Find where the given text appears and provide that cell's center as (X, Y) coordinate. 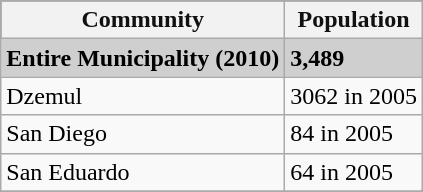
84 in 2005 (354, 134)
3062 in 2005 (354, 96)
Entire Municipality (2010) (143, 58)
Community (143, 20)
Population (354, 20)
San Eduardo (143, 172)
3,489 (354, 58)
San Diego (143, 134)
Dzemul (143, 96)
64 in 2005 (354, 172)
